Provide the (X, Y) coordinate of the cell's center where the given text is located.  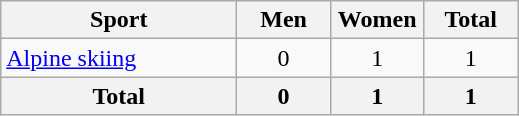
Alpine skiing (119, 58)
Sport (119, 20)
Men (284, 20)
Women (377, 20)
